Return (x, y) of the center of cell containing provided text 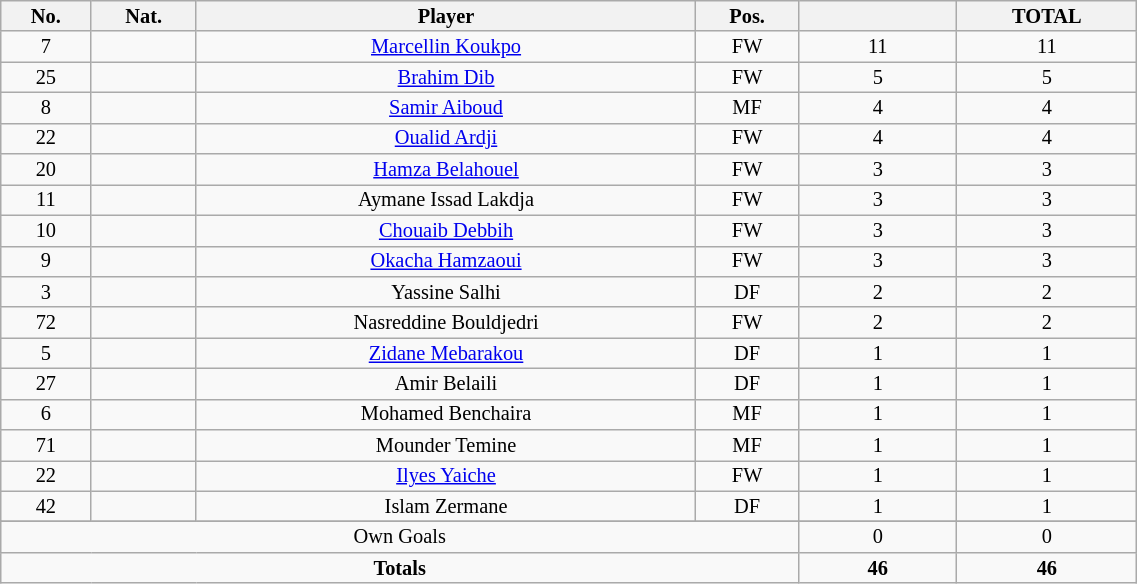
20 (46, 170)
Okacha Hamzaoui (446, 262)
Islam Zermane (446, 506)
TOTAL (1047, 16)
No. (46, 16)
Marcellin Koukpo (446, 46)
Samir Aiboud (446, 108)
Zidane Mebarakou (446, 354)
Mohamed Benchaira (446, 414)
Pos. (748, 16)
Chouaib Debbih (446, 230)
8 (46, 108)
71 (46, 446)
Oualid Ardji (446, 138)
Amir Belaili (446, 384)
Hamza Belahouel (446, 170)
Player (446, 16)
Own Goals (400, 538)
6 (46, 414)
Brahim Dib (446, 78)
Totals (400, 568)
Aymane Issad Lakdja (446, 200)
Yassine Salhi (446, 292)
10 (46, 230)
25 (46, 78)
Mounder Temine (446, 446)
Nasreddine Bouldjedri (446, 322)
Ilyes Yaiche (446, 476)
7 (46, 46)
9 (46, 262)
27 (46, 384)
72 (46, 322)
Nat. (144, 16)
42 (46, 506)
